Output the [x, y] coordinate of the center of the cell containing the given text.  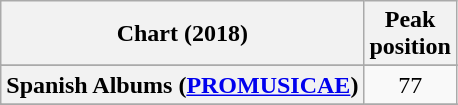
Chart (2018) [182, 34]
Spanish Albums (PROMUSICAE) [182, 85]
77 [410, 85]
Peak position [410, 34]
